Scan for the cell matching the given text and deliver its [X, Y] coordinate at center. 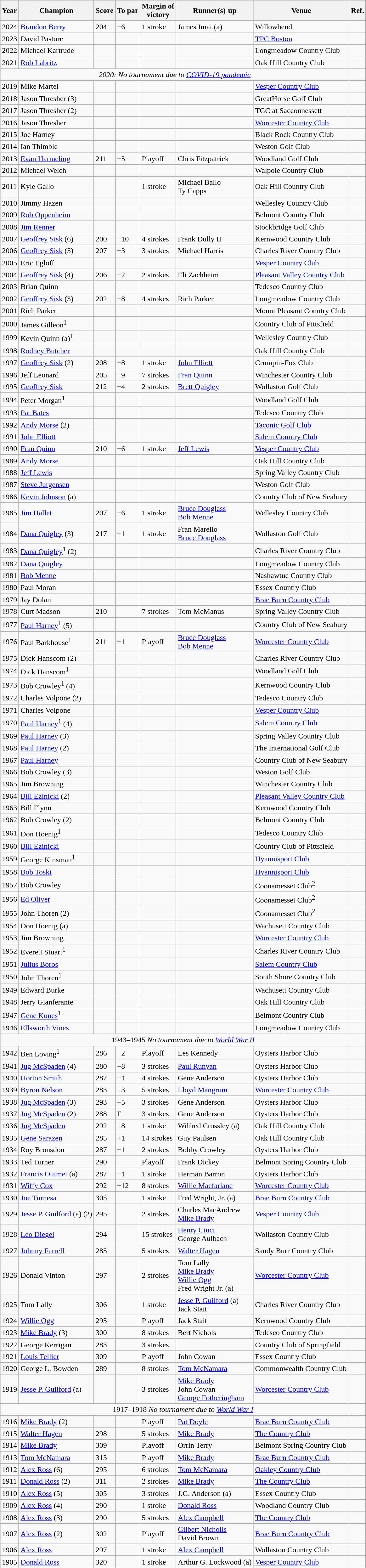
Wilfred Crossley (a) [215, 1126]
Kevin Quinn (a)1 [56, 338]
Orrin Terry [215, 1446]
Ed Oliver [56, 899]
Wiffy Cox [56, 1186]
Gilbert NichollsDavid Brown [215, 1534]
1990 [9, 449]
1991 [9, 437]
1976 [9, 642]
1948 [9, 1002]
2000 [9, 324]
Alex Ross (5) [56, 1493]
Bill Ezinicki (2) [56, 796]
1981 [9, 575]
Geoffrey Sisk (6) [56, 239]
Champion [56, 11]
Rob Labritz [56, 63]
+8 [128, 1126]
Bob Crowley (3) [56, 772]
1943–1945 No tournament due to World War II [183, 1040]
−4 [128, 387]
Julius Boros [56, 964]
Bob Toski [56, 872]
1922 [9, 1344]
Paul Harney1 (5) [56, 625]
Mike Brady (2) [56, 1422]
John Thoren (2) [56, 913]
Bob Menne [56, 575]
1949 [9, 990]
1998 [9, 351]
2006 [9, 251]
Paul Harney [56, 760]
313 [104, 1458]
1961 [9, 833]
1916 [9, 1422]
1986 [9, 497]
Eli Zachheim [215, 275]
Tom McManus [215, 612]
Stockbridge Golf Club [301, 227]
1910 [9, 1493]
Michael Welch [56, 171]
Jim Renner [56, 227]
1954 [9, 926]
2015 [9, 134]
1919 [9, 1389]
Paul Runyan [215, 1066]
Dick Hanscom1 [56, 671]
Geoffrey Sisk (2) [56, 363]
Ref. [358, 11]
Jerry Gianferante [56, 1002]
1985 [9, 513]
Dana Quigley [56, 563]
Jeff Leonard [56, 375]
−2 [128, 1053]
1973 [9, 685]
2002 [9, 299]
Taconic Golf Club [301, 425]
Don Hoenig (a) [56, 926]
2013 [9, 158]
6 strokes [158, 1469]
289 [104, 1369]
2010 [9, 203]
Jason Thresher (2) [56, 110]
GreatHorse Golf Club [301, 99]
1970 [9, 723]
Oakley Country Club [301, 1469]
2009 [9, 215]
280 [104, 1066]
2021 [9, 63]
1939 [9, 1090]
Jug McSpaden [56, 1126]
Ian Thimble [56, 146]
Mike Martel [56, 87]
Les Kennedy [215, 1053]
Charles Volpone (2) [56, 698]
1950 [9, 977]
John Cowan [215, 1356]
2018 [9, 99]
Bob Crowley (2) [56, 820]
200 [104, 239]
George L. Bowden [56, 1369]
Pat Bates [56, 413]
2024 [9, 27]
Jimmy Hazen [56, 203]
Mike BradyJohn CowanGeorge Fotheringham [215, 1389]
Andy Morse (2) [56, 425]
Bert Nichols [215, 1333]
2004 [9, 275]
1992 [9, 425]
Charles MacAndrewMike Brady [215, 1214]
Charles Volpone [56, 710]
1928 [9, 1235]
Henry CiuciGeorge Aulbach [215, 1235]
Paul Harney (2) [56, 748]
Runner(s)-up [215, 11]
Curt Madson [56, 612]
Brett Quigley [215, 387]
2022 [9, 51]
James Gilleon1 [56, 324]
288 [104, 1114]
Woodland Country Club [301, 1505]
Horton Smith [56, 1078]
Country Club of Springfield [301, 1344]
1972 [9, 698]
Evan Harmeling [56, 158]
1952 [9, 951]
Venue [301, 11]
Leo Diegel [56, 1235]
Tom Lally [56, 1305]
Bill Ezinicki [56, 846]
1980 [9, 588]
Jug McSpaden (4) [56, 1066]
David Pastore [56, 39]
Geoffrey Sisk (3) [56, 299]
Bill Flynn [56, 808]
Crumpin-Fox Club [301, 363]
2007 [9, 239]
+3 [128, 1090]
Donald Ross (2) [56, 1481]
2011 [9, 187]
1983 [9, 551]
Jesse P. Guilford (a) (2) [56, 1214]
1932 [9, 1174]
Dana Quigley (3) [56, 533]
Guy Paulsen [215, 1138]
Willowbend [301, 27]
1933 [9, 1162]
1914 [9, 1446]
1966 [9, 772]
Brian Quinn [56, 287]
1930 [9, 1198]
302 [104, 1534]
Don Hoenig1 [56, 833]
1962 [9, 820]
2020: No tournament due to COVID-19 pandemic [175, 75]
To par [128, 11]
Dana Quigley1 (2) [56, 551]
Michael BalloTy Capps [215, 187]
1934 [9, 1150]
−7 [128, 275]
Nashawtuc Country Club [301, 575]
1925 [9, 1305]
212 [104, 387]
1968 [9, 748]
1938 [9, 1102]
2014 [9, 146]
1927 [9, 1251]
Herman Barron [215, 1174]
Edward Burke [56, 990]
1936 [9, 1126]
293 [104, 1102]
Bobby Crowley [215, 1150]
−5 [128, 158]
Alex Ross (3) [56, 1517]
286 [104, 1053]
Kevin Johnson (a) [56, 497]
300 [104, 1333]
1931 [9, 1186]
1942 [9, 1053]
Mount Pleasant Country Club [301, 311]
Walpole Country Club [301, 171]
1982 [9, 563]
1926 [9, 1276]
1987 [9, 485]
1935 [9, 1138]
1907 [9, 1534]
1993 [9, 413]
1964 [9, 796]
2023 [9, 39]
Jason Thresher (3) [56, 99]
Margin ofvictory [158, 11]
J.G. Anderson (a) [215, 1493]
2016 [9, 122]
320 [104, 1562]
John Thoren1 [56, 977]
Bob Crowley1 (4) [56, 685]
Rodney Butcher [56, 351]
1915 [9, 1434]
1956 [9, 899]
1979 [9, 600]
205 [104, 375]
311 [104, 1481]
Sandy Burr Country Club [301, 1251]
Dick Hanscom (2) [56, 658]
Ted Turner [56, 1162]
Gene Kunes1 [56, 1015]
George Kerrigan [56, 1344]
1946 [9, 1028]
1924 [9, 1321]
George Kinsman1 [56, 859]
1909 [9, 1505]
1994 [9, 400]
Fred Wright, Jr. (a) [215, 1198]
Willie Ogg [56, 1321]
1921 [9, 1356]
2001 [9, 311]
Commonwealth Country Club [301, 1369]
294 [104, 1235]
Year [9, 11]
1971 [9, 710]
Chris Fitzpatrick [215, 158]
1959 [9, 859]
Byron Nelson [56, 1090]
Paul Barkhouse1 [56, 642]
1953 [9, 938]
Geoffrey Sisk [56, 387]
Everett Stuart1 [56, 951]
Bob Crowley [56, 885]
Jug McSpaden (3) [56, 1102]
1917–1918 No tournament due to World War I [183, 1410]
306 [104, 1305]
1951 [9, 964]
1995 [9, 387]
Ellsworth Vines [56, 1028]
1988 [9, 473]
Steve Jurgensen [56, 485]
Tom LallyMike BradyWillie OggFred Wright Jr. (a) [215, 1276]
1940 [9, 1078]
Joe Turnesa [56, 1198]
TPC Boston [301, 39]
1958 [9, 872]
2005 [9, 263]
Michael Kartrude [56, 51]
1937 [9, 1114]
Joe Harney [56, 134]
Frank Dully II [215, 239]
208 [104, 363]
South Shore Country Club [301, 977]
Paul Harney (3) [56, 736]
The International Golf Club [301, 748]
Alex Ross (2) [56, 1534]
1984 [9, 533]
Mike Brady (3) [56, 1333]
1996 [9, 375]
1947 [9, 1015]
15 strokes [158, 1235]
2003 [9, 287]
1974 [9, 671]
1913 [9, 1458]
Pat Doyle [215, 1422]
Jesse P. Guilford (a)Jack Stait [215, 1305]
Louis Tellier [56, 1356]
206 [104, 275]
1997 [9, 363]
−3 [128, 251]
1912 [9, 1469]
1941 [9, 1066]
1955 [9, 913]
+12 [128, 1186]
Alex Ross (6) [56, 1469]
Roy Bronsdon [56, 1150]
Jason Thresher [56, 122]
1975 [9, 658]
Jug McSpaden (2) [56, 1114]
Jesse P. Guilford (a) [56, 1389]
James Imai (a) [215, 27]
1999 [9, 338]
2019 [9, 87]
Geoffrey Sisk (4) [56, 275]
Alex Ross (4) [56, 1505]
Donald Vinton [56, 1276]
1977 [9, 625]
14 strokes [158, 1138]
TGC at Sacconnessett [301, 110]
1908 [9, 1517]
1911 [9, 1481]
Johnny Farrell [56, 1251]
−9 [128, 375]
Frank Dickey [215, 1162]
2012 [9, 171]
E [128, 1114]
Kyle Gallo [56, 187]
1920 [9, 1369]
Alex Ross [56, 1550]
1969 [9, 736]
Paul Harney1 (4) [56, 723]
Geoffrey Sisk (5) [56, 251]
1905 [9, 1562]
Andy Morse [56, 461]
1960 [9, 846]
1957 [9, 885]
Brandon Berry [56, 27]
Peter Morgan1 [56, 400]
1978 [9, 612]
Gene Sarazen [56, 1138]
204 [104, 27]
Michael Harris [215, 251]
Paul Moran [56, 588]
Lloyd Mangrum [215, 1090]
1963 [9, 808]
Francis Ouimet (a) [56, 1174]
2017 [9, 110]
217 [104, 533]
298 [104, 1434]
202 [104, 299]
Jack Stait [215, 1321]
1923 [9, 1333]
Fran MarelloBruce Douglass [215, 533]
1929 [9, 1214]
2008 [9, 227]
Eric Egloff [56, 263]
1965 [9, 784]
Jim Hallet [56, 513]
1967 [9, 760]
Rob Oppenheim [56, 215]
−10 [128, 239]
Jay Dolan [56, 600]
1906 [9, 1550]
Willie Macfarlane [215, 1186]
Arthur G. Lockwood (a) [215, 1562]
Ben Loving1 [56, 1053]
1989 [9, 461]
Black Rock Country Club [301, 134]
+5 [128, 1102]
Score [104, 11]
